Pinpoint the cell where the given text exists, returning its (x, y) midpoint coordinate. 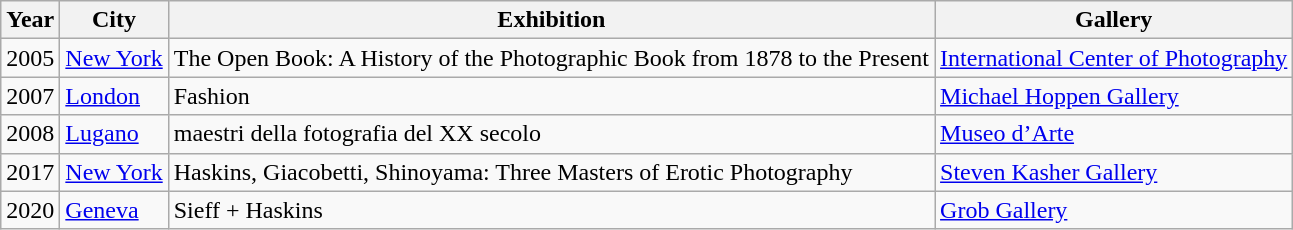
Sieff + Haskins (551, 210)
Year (30, 20)
2007 (30, 96)
London (114, 96)
maestri della fotografia del XX secolo (551, 134)
2005 (30, 58)
Lugano (114, 134)
Exhibition (551, 20)
Museo d’Arte (1114, 134)
Fashion (551, 96)
Michael Hoppen Gallery (1114, 96)
Grob Gallery (1114, 210)
Steven Kasher Gallery (1114, 172)
City (114, 20)
The Open Book: A History of the Photographic Book from 1878 to the Present (551, 58)
Geneva (114, 210)
Haskins, Giacobetti, Shinoyama: Three Masters of Erotic Photography (551, 172)
2020 (30, 210)
Gallery (1114, 20)
2008 (30, 134)
International Center of Photography (1114, 58)
2017 (30, 172)
